Determine the [x, y] coordinate at the center of the cell enclosing the given text.  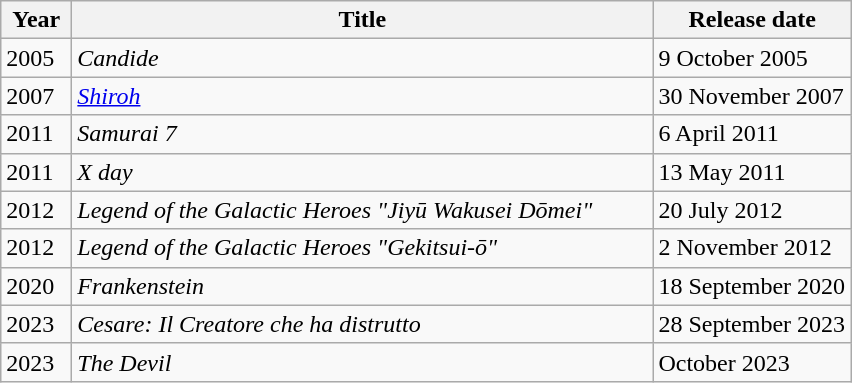
Release date [752, 20]
20 July 2012 [752, 210]
2 November 2012 [752, 248]
18 September 2020 [752, 286]
Legend of the Galactic Heroes "Jiyū Wakusei Dōmei" [362, 210]
Frankenstein [362, 286]
Cesare: Il Creatore che ha distrutto [362, 324]
6 April 2011 [752, 134]
28 September 2023 [752, 324]
Shiroh [362, 96]
2020 [36, 286]
Title [362, 20]
Year [36, 20]
2007 [36, 96]
Candide [362, 58]
October 2023 [752, 362]
The Devil [362, 362]
9 October 2005 [752, 58]
Legend of the Galactic Heroes "Gekitsui-ō" [362, 248]
X day [362, 172]
13 May 2011 [752, 172]
2005 [36, 58]
Samurai 7 [362, 134]
30 November 2007 [752, 96]
